Identify which cell holds the provided text, then report its (x, y) central coordinate. 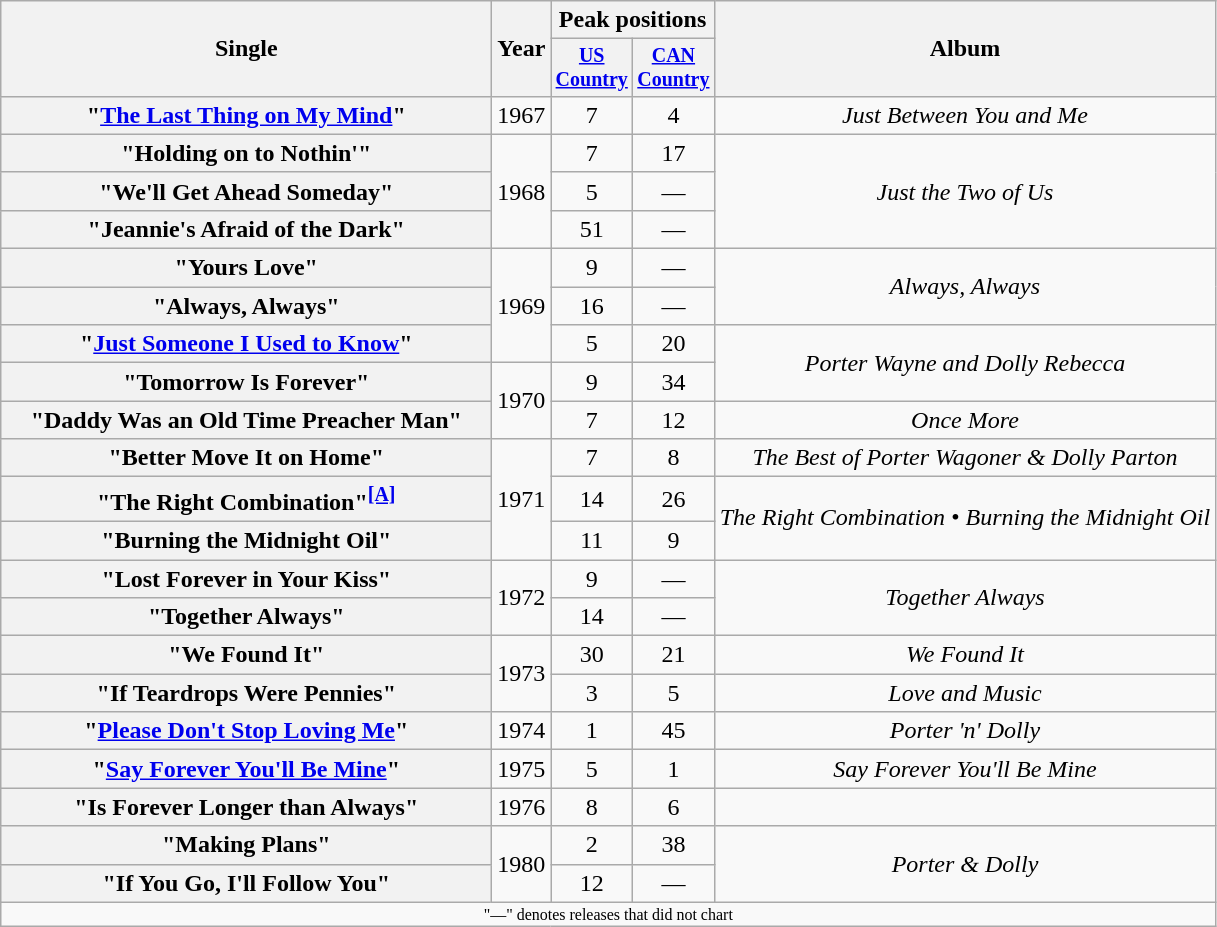
16 (592, 306)
1976 (522, 807)
"The Right Combination"[A] (246, 500)
Single (246, 49)
Peak positions (632, 20)
CAN Country (674, 68)
"Holding on to Nothin'" (246, 153)
"Making Plans" (246, 845)
Porter Wayne and Dolly Rebecca (964, 363)
Just the Two of Us (964, 191)
The Best of Porter Wagoner & Dolly Parton (964, 458)
1974 (522, 731)
"We'll Get Ahead Someday" (246, 191)
"Yours Love" (246, 268)
"Is Forever Longer than Always" (246, 807)
We Found It (964, 655)
4 (674, 115)
1980 (522, 864)
1970 (522, 401)
1971 (522, 500)
"Better Move It on Home" (246, 458)
20 (674, 344)
11 (592, 540)
45 (674, 731)
1972 (522, 598)
"We Found It" (246, 655)
51 (592, 229)
1967 (522, 115)
17 (674, 153)
38 (674, 845)
30 (592, 655)
Just Between You and Me (964, 115)
Once More (964, 420)
"Just Someone I Used to Know" (246, 344)
"Jeannie's Afraid of the Dark" (246, 229)
"Always, Always" (246, 306)
"The Last Thing on My Mind" (246, 115)
21 (674, 655)
2 (592, 845)
US Country (592, 68)
1969 (522, 306)
1973 (522, 674)
Porter & Dolly (964, 864)
Year (522, 49)
"Together Always" (246, 617)
The Right Combination • Burning the Midnight Oil (964, 518)
Together Always (964, 598)
1975 (522, 769)
"Burning the Midnight Oil" (246, 540)
"Say Forever You'll Be Mine" (246, 769)
"Lost Forever in Your Kiss" (246, 579)
"If You Go, I'll Follow You" (246, 883)
"—" denotes releases that did not chart (608, 914)
"Tomorrow Is Forever" (246, 382)
Love and Music (964, 693)
"If Teardrops Were Pennies" (246, 693)
3 (592, 693)
Album (964, 49)
Always, Always (964, 287)
"Please Don't Stop Loving Me" (246, 731)
1968 (522, 191)
Porter 'n' Dolly (964, 731)
"Daddy Was an Old Time Preacher Man" (246, 420)
26 (674, 500)
6 (674, 807)
Say Forever You'll Be Mine (964, 769)
34 (674, 382)
